Identify which cell holds the provided text, then report its (x, y) central coordinate. 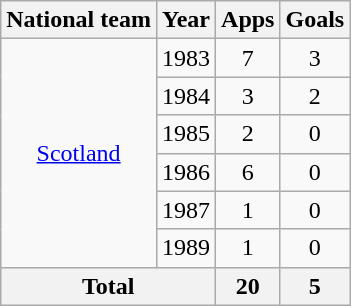
1983 (186, 58)
1989 (186, 248)
Year (186, 20)
1987 (186, 210)
1985 (186, 134)
20 (248, 286)
1986 (186, 172)
National team (79, 20)
1984 (186, 96)
6 (248, 172)
Goals (315, 20)
Apps (248, 20)
Total (108, 286)
7 (248, 58)
5 (315, 286)
Scotland (79, 153)
